Capture the cell that displays the provided text and extract its [X, Y] central coordinate. 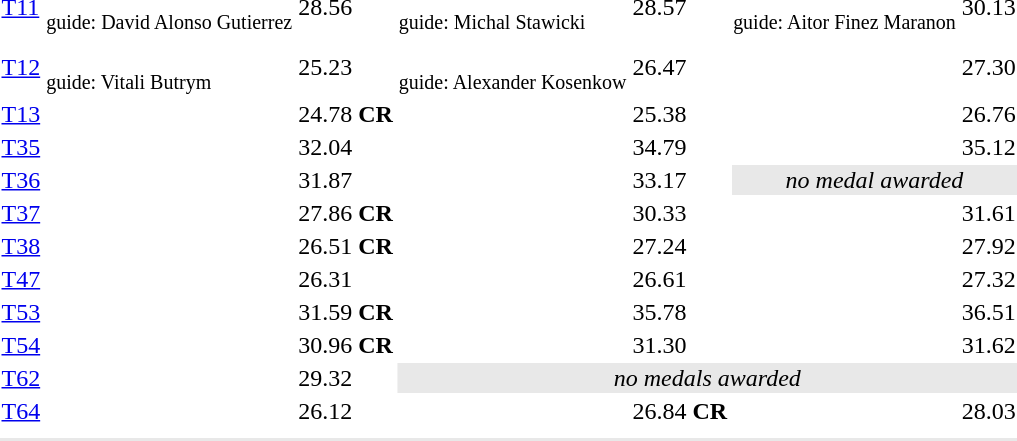
31.62 [988, 345]
35.78 [680, 312]
T38 [21, 246]
26.84 CR [680, 411]
T13 [21, 114]
26.61 [680, 279]
guide: Alexander Kosenkow [512, 68]
T47 [21, 279]
T62 [21, 378]
25.23 [346, 68]
30.96 CR [346, 345]
31.61 [988, 213]
no medals awarded [707, 378]
24.78 CR [346, 114]
32.04 [346, 147]
guide: Vitali Butrym [170, 68]
T35 [21, 147]
28.03 [988, 411]
26.31 [346, 279]
31.87 [346, 180]
26.51 CR [346, 246]
T53 [21, 312]
T54 [21, 345]
27.92 [988, 246]
33.17 [680, 180]
34.79 [680, 147]
31.30 [680, 345]
27.30 [988, 68]
26.76 [988, 114]
35.12 [988, 147]
T64 [21, 411]
36.51 [988, 312]
T12 [21, 68]
27.86 CR [346, 213]
27.24 [680, 246]
31.59 CR [346, 312]
30.33 [680, 213]
T37 [21, 213]
T36 [21, 180]
27.32 [988, 279]
26.12 [346, 411]
25.38 [680, 114]
26.47 [680, 68]
29.32 [346, 378]
